Locate the cell with the specified text and output its (X, Y) center coordinate. 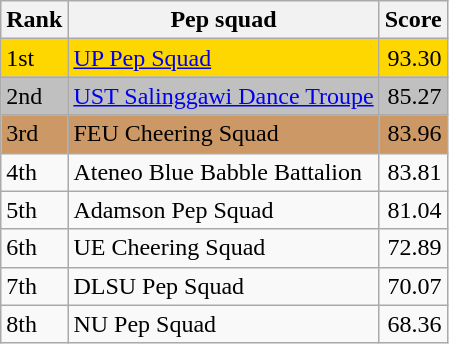
DLSU Pep Squad (224, 286)
1st (34, 58)
81.04 (413, 210)
UP Pep Squad (224, 58)
6th (34, 248)
83.81 (413, 172)
Ateneo Blue Babble Battalion (224, 172)
70.07 (413, 286)
8th (34, 324)
93.30 (413, 58)
Adamson Pep Squad (224, 210)
2nd (34, 96)
NU Pep Squad (224, 324)
85.27 (413, 96)
68.36 (413, 324)
7th (34, 286)
3rd (34, 134)
UST Salinggawi Dance Troupe (224, 96)
FEU Cheering Squad (224, 134)
Rank (34, 20)
5th (34, 210)
72.89 (413, 248)
Pep squad (224, 20)
Score (413, 20)
UE Cheering Squad (224, 248)
4th (34, 172)
83.96 (413, 134)
